Detect which cell encompasses the target text, then output its (X, Y) center coordinate. 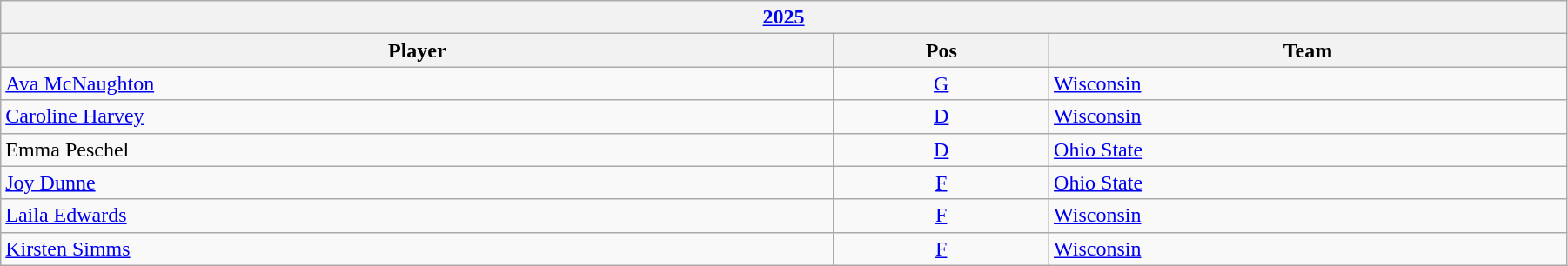
Caroline Harvey (418, 116)
Pos (941, 50)
Emma Peschel (418, 150)
Kirsten Simms (418, 249)
Ava McNaughton (418, 83)
Team (1309, 50)
2025 (784, 17)
Joy Dunne (418, 183)
G (941, 83)
Player (418, 50)
Laila Edwards (418, 216)
